Find where the given text appears and provide that cell's center as (X, Y) coordinate. 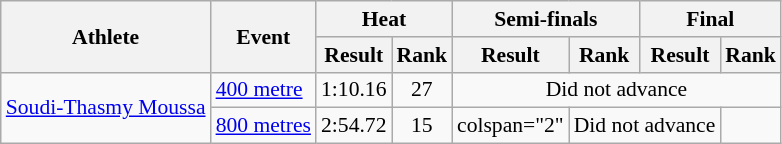
Final (710, 19)
colspan="2" (510, 126)
800 metres (264, 126)
2:54.72 (354, 126)
27 (422, 90)
Heat (384, 19)
1:10.16 (354, 90)
15 (422, 126)
Athlete (106, 36)
400 metre (264, 90)
Semi-finals (546, 19)
Event (264, 36)
Soudi-Thasmy Moussa (106, 108)
